Provide the [x, y] coordinate of the cell's center where the given text is located.  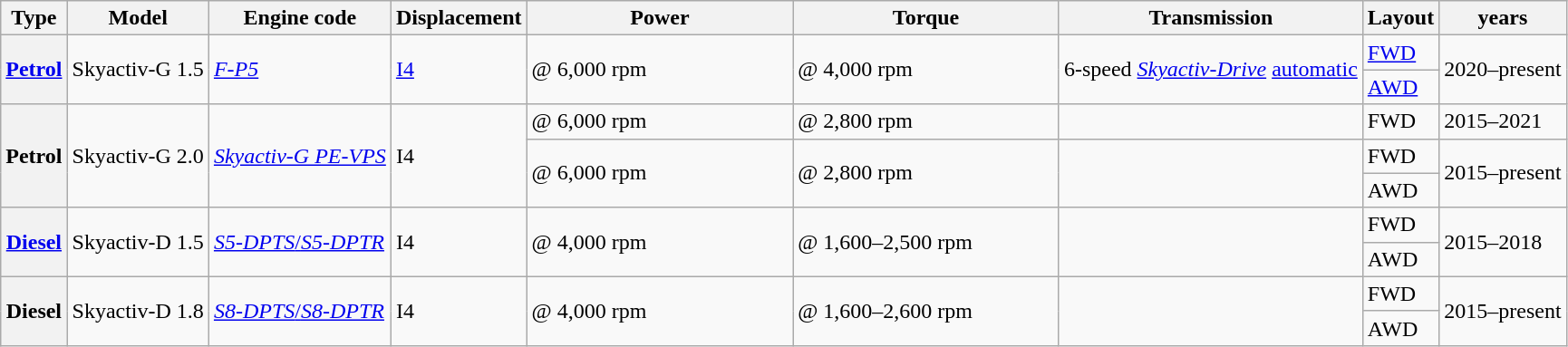
2015–2018 [1503, 242]
Skyactiv-G 1.5 [138, 70]
Skyactiv-D 1.5 [138, 242]
2015–2021 [1503, 121]
6-speed Skyactiv-Drive automatic [1211, 70]
@ 1,600–2,600 rpm [926, 311]
Skyactiv-G 2.0 [138, 156]
Model [138, 18]
F-P5 [299, 70]
Layout [1400, 18]
Type [34, 18]
Engine code [299, 18]
Power [660, 18]
@ 1,600–2,500 rpm [926, 242]
S5-DPTS/S5-DPTR [299, 242]
Transmission [1211, 18]
Skyactiv-G PE-VPS [299, 156]
Displacement [459, 18]
Torque [926, 18]
Skyactiv-D 1.8 [138, 311]
years [1503, 18]
S8-DPTS/S8-DPTR [299, 311]
2020–present [1503, 70]
